Extract the (x, y) coordinate from the center of the cell holding the provided text.  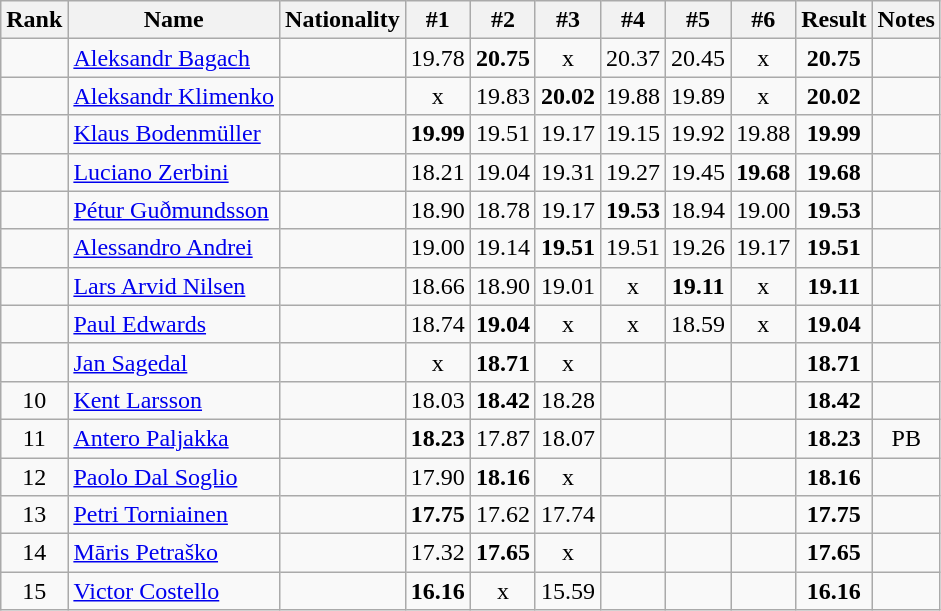
Victor Costello (174, 591)
Luciano Zerbini (174, 172)
17.32 (438, 553)
19.92 (698, 134)
19.14 (502, 248)
19.01 (568, 286)
Notes (906, 20)
Rank (34, 20)
19.89 (698, 96)
10 (34, 400)
Aleksandr Klimenko (174, 96)
Antero Paljakka (174, 438)
17.90 (438, 477)
Pétur Guðmundsson (174, 210)
19.45 (698, 172)
19.31 (568, 172)
19.15 (632, 134)
19.26 (698, 248)
Paul Edwards (174, 324)
#2 (502, 20)
18.21 (438, 172)
Result (834, 20)
Aleksandr Bagach (174, 58)
#6 (764, 20)
Jan Sagedal (174, 362)
18.03 (438, 400)
19.27 (632, 172)
18.07 (568, 438)
#1 (438, 20)
Māris Petraško (174, 553)
20.45 (698, 58)
18.78 (502, 210)
17.62 (502, 515)
17.87 (502, 438)
18.94 (698, 210)
19.83 (502, 96)
Kent Larsson (174, 400)
PB (906, 438)
18.74 (438, 324)
#4 (632, 20)
11 (34, 438)
#5 (698, 20)
18.28 (568, 400)
Lars Arvid Nilsen (174, 286)
13 (34, 515)
Klaus Bodenmüller (174, 134)
15.59 (568, 591)
Petri Torniainen (174, 515)
Paolo Dal Soglio (174, 477)
19.78 (438, 58)
Alessandro Andrei (174, 248)
#3 (568, 20)
18.66 (438, 286)
15 (34, 591)
18.59 (698, 324)
Nationality (343, 20)
14 (34, 553)
20.37 (632, 58)
Name (174, 20)
17.74 (568, 515)
12 (34, 477)
